From the cell containing the given text, extract its center point as (x, y) coordinate. 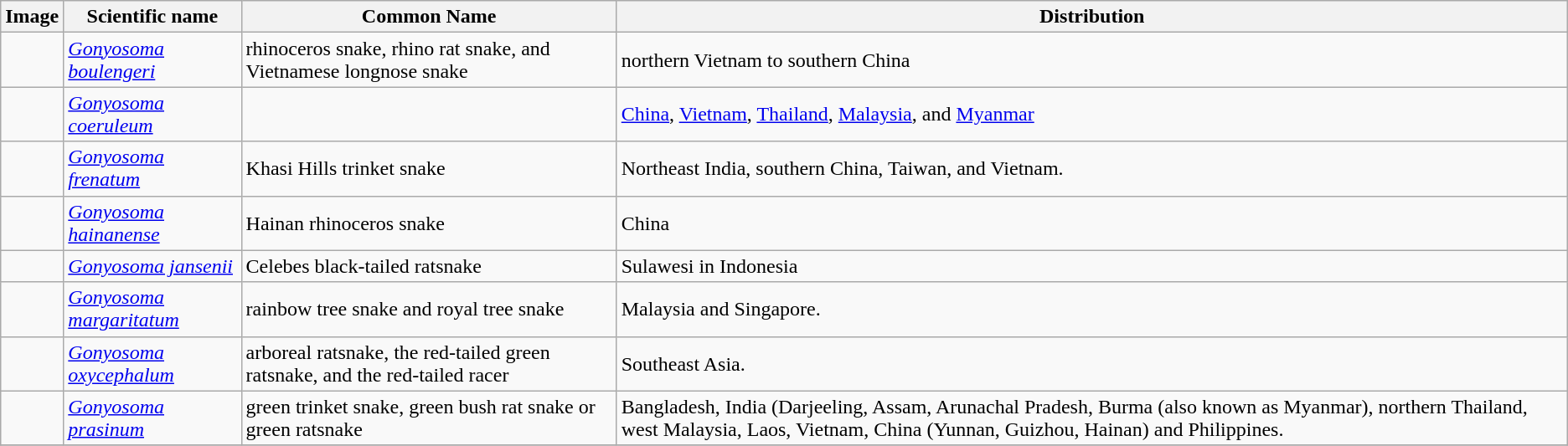
Gonyosoma margaritatum (152, 310)
Gonyosoma boulengeri (152, 60)
Gonyosoma coeruleum (152, 114)
China, Vietnam, Thailand, Malaysia, and Myanmar (1092, 114)
Celebes black-tailed ratsnake (429, 266)
northern Vietnam to southern China (1092, 60)
rhinoceros snake, rhino rat snake, and Vietnamese longnose snake (429, 60)
Gonyosoma hainanense (152, 223)
green trinket snake, green bush rat snake or green ratsnake (429, 418)
Southeast Asia. (1092, 363)
Image (32, 17)
Hainan rhinoceros snake (429, 223)
China (1092, 223)
Gonyosoma frenatum (152, 169)
Malaysia and Singapore. (1092, 310)
Distribution (1092, 17)
Khasi Hills trinket snake (429, 169)
Gonyosoma jansenii (152, 266)
Common Name (429, 17)
Gonyosoma prasinum (152, 418)
arboreal ratsnake, the red-tailed green ratsnake, and the red-tailed racer (429, 363)
rainbow tree snake and royal tree snake (429, 310)
Gonyosoma oxycephalum (152, 363)
Northeast India, southern China, Taiwan, and Vietnam. (1092, 169)
Sulawesi in Indonesia (1092, 266)
Scientific name (152, 17)
